Capture the cell that displays the provided text and extract its (x, y) central coordinate. 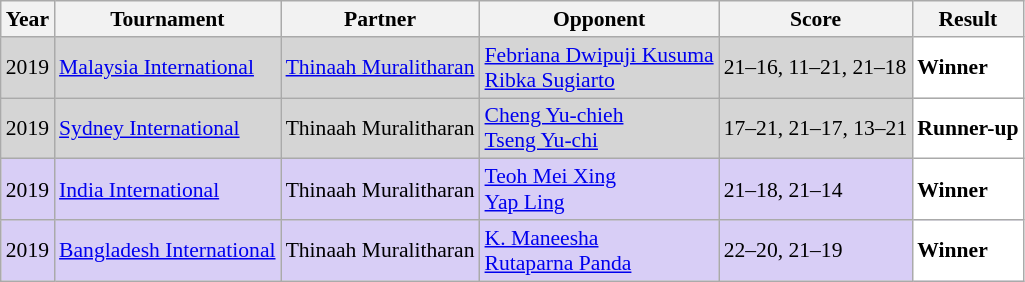
21–18, 21–14 (816, 190)
Malaysia International (168, 68)
Sydney International (168, 128)
21–16, 11–21, 21–18 (816, 68)
Opponent (600, 19)
Febriana Dwipuji Kusuma Ribka Sugiarto (600, 68)
Bangladesh International (168, 250)
17–21, 21–17, 13–21 (816, 128)
Tournament (168, 19)
Result (968, 19)
22–20, 21–19 (816, 250)
Teoh Mei Xing Yap Ling (600, 190)
Cheng Yu-chieh Tseng Yu-chi (600, 128)
Score (816, 19)
Runner-up (968, 128)
India International (168, 190)
K. Maneesha Rutaparna Panda (600, 250)
Partner (380, 19)
Year (28, 19)
